Scan for the cell matching the given text and deliver its (X, Y) coordinate at center. 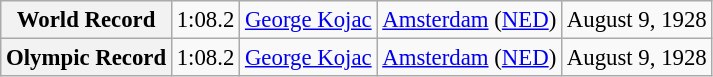
Olympic Record (86, 58)
World Record (86, 20)
